Determine the [X, Y] coordinate at the center of the cell enclosing the given text.  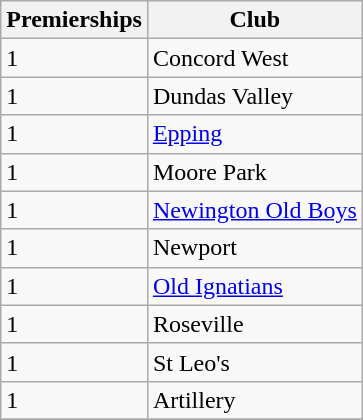
Moore Park [254, 172]
Roseville [254, 324]
Epping [254, 134]
Premierships [74, 20]
Dundas Valley [254, 96]
Newport [254, 248]
Artillery [254, 400]
Newington Old Boys [254, 210]
Old Ignatians [254, 286]
St Leo's [254, 362]
Club [254, 20]
Concord West [254, 58]
